Find where the given text appears and provide that cell's center as [x, y] coordinate. 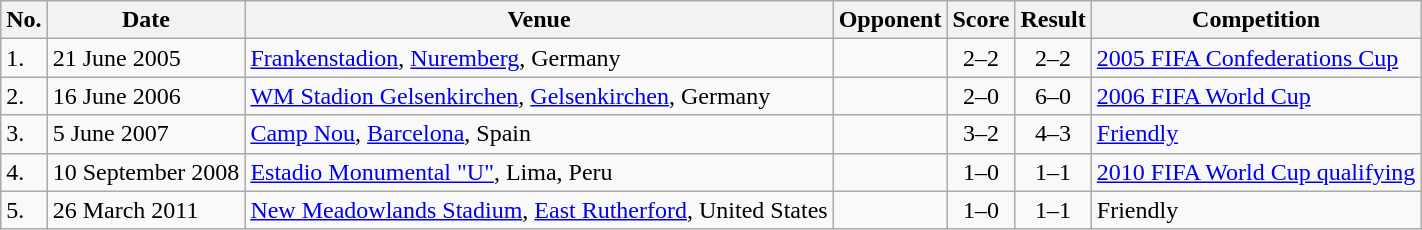
6–0 [1053, 96]
5. [24, 210]
2006 FIFA World Cup [1256, 96]
16 June 2006 [146, 96]
4. [24, 172]
Camp Nou, Barcelona, Spain [539, 134]
Opponent [890, 20]
New Meadowlands Stadium, East Rutherford, United States [539, 210]
2005 FIFA Confederations Cup [1256, 58]
2–0 [981, 96]
Score [981, 20]
4–3 [1053, 134]
Result [1053, 20]
21 June 2005 [146, 58]
Estadio Monumental "U", Lima, Peru [539, 172]
2010 FIFA World Cup qualifying [1256, 172]
No. [24, 20]
WM Stadion Gelsenkirchen, Gelsenkirchen, Germany [539, 96]
2. [24, 96]
10 September 2008 [146, 172]
Venue [539, 20]
5 June 2007 [146, 134]
3. [24, 134]
Frankenstadion, Nuremberg, Germany [539, 58]
3–2 [981, 134]
Competition [1256, 20]
1. [24, 58]
26 March 2011 [146, 210]
Date [146, 20]
